From the cell containing the given text, extract its center point as (X, Y) coordinate. 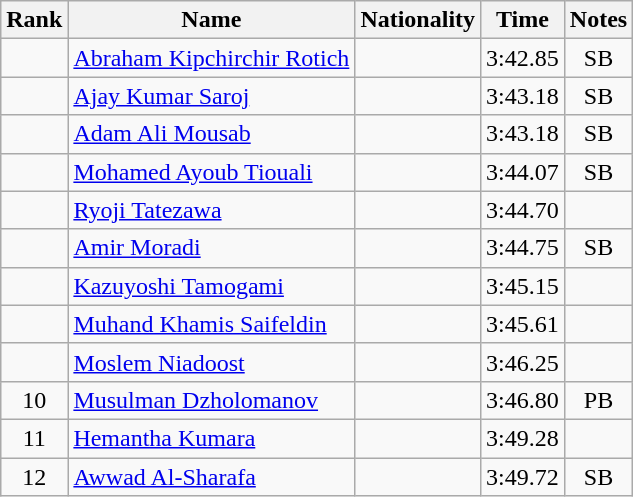
Rank (34, 20)
Name (212, 20)
Muhand Khamis Saifeldin (212, 324)
Amir Moradi (212, 248)
Ajay Kumar Saroj (212, 96)
Nationality (418, 20)
3:49.72 (523, 477)
Mohamed Ayoub Tiouali (212, 172)
Kazuyoshi Tamogami (212, 286)
PB (598, 400)
Notes (598, 20)
Awwad Al-Sharafa (212, 477)
3:45.61 (523, 324)
Moslem Niadoost (212, 362)
3:42.85 (523, 58)
Ryoji Tatezawa (212, 210)
3:44.75 (523, 248)
3:46.25 (523, 362)
Musulman Dzholomanov (212, 400)
3:46.80 (523, 400)
Time (523, 20)
Abraham Kipchirchir Rotich (212, 58)
Hemantha Kumara (212, 438)
3:45.15 (523, 286)
10 (34, 400)
Adam Ali Mousab (212, 134)
11 (34, 438)
3:44.07 (523, 172)
3:49.28 (523, 438)
3:44.70 (523, 210)
12 (34, 477)
